Scan for the cell matching the given text and deliver its (x, y) coordinate at center. 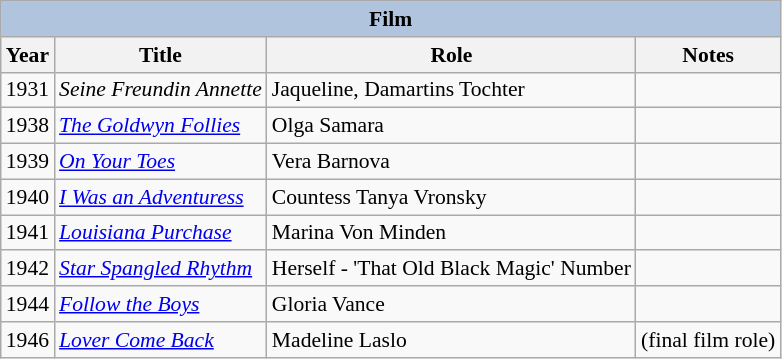
Madeline Laslo (452, 340)
Gloria Vance (452, 304)
1946 (28, 340)
1938 (28, 126)
I Was an Adventuress (160, 197)
Follow the Boys (160, 304)
Role (452, 55)
1944 (28, 304)
Louisiana Purchase (160, 233)
1942 (28, 269)
Year (28, 55)
Marina Von Minden (452, 233)
Olga Samara (452, 126)
Lover Come Back (160, 340)
Notes (708, 55)
Title (160, 55)
1940 (28, 197)
On Your Toes (160, 162)
Herself - 'That Old Black Magic' Number (452, 269)
Vera Barnova (452, 162)
(final film role) (708, 340)
Film (391, 19)
1939 (28, 162)
The Goldwyn Follies (160, 126)
Star Spangled Rhythm (160, 269)
Seine Freundin Annette (160, 90)
1941 (28, 233)
Countess Tanya Vronsky (452, 197)
1931 (28, 90)
Jaqueline, Damartins Tochter (452, 90)
